From the cell containing the given text, extract its center point as (X, Y) coordinate. 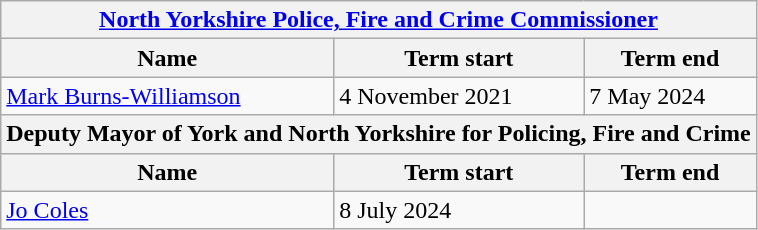
7 May 2024 (670, 96)
Jo Coles (168, 210)
Mark Burns-Williamson (168, 96)
8 July 2024 (459, 210)
Deputy Mayor of York and North Yorkshire for Policing, Fire and Crime (378, 134)
North Yorkshire Police, Fire and Crime Commissioner (378, 20)
4 November 2021 (459, 96)
